Locate the cell with the specified text and output its [x, y] center coordinate. 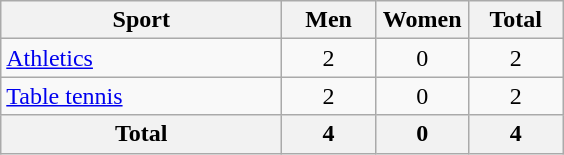
Table tennis [142, 96]
Women [422, 20]
Athletics [142, 58]
Sport [142, 20]
Men [329, 20]
